Determine the [x, y] coordinate at the center of the cell enclosing the given text.  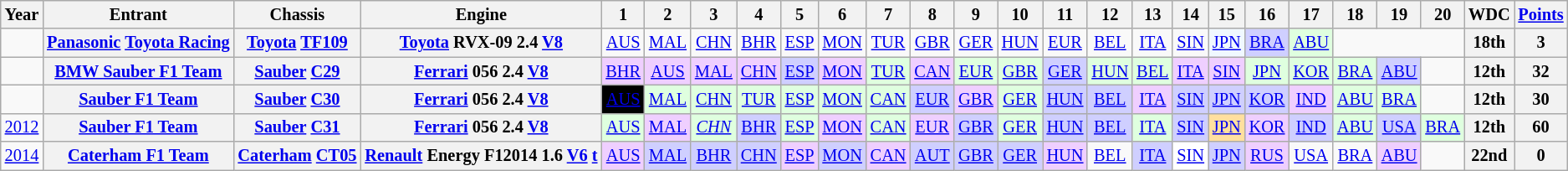
Renault Energy F12014 1.6 V6 t [481, 156]
20 [1443, 14]
BMW Sauber F1 Team [138, 71]
7 [888, 14]
17 [1311, 14]
6 [841, 14]
Sauber C30 [298, 99]
1 [623, 14]
18 [1355, 14]
30 [1541, 99]
2012 [22, 127]
RUS [1268, 156]
Points [1541, 14]
Year [22, 14]
Caterham F1 Team [138, 156]
Sauber C31 [298, 127]
2014 [22, 156]
11 [1065, 14]
22nd [1489, 156]
Sauber C29 [298, 71]
14 [1191, 14]
60 [1541, 127]
4 [759, 14]
12 [1110, 14]
Chassis [298, 14]
Engine [481, 14]
Toyota TF109 [298, 43]
19 [1400, 14]
15 [1227, 14]
9 [976, 14]
5 [799, 14]
2 [667, 14]
WDC [1489, 14]
13 [1152, 14]
Entrant [138, 14]
0 [1541, 156]
AUT [932, 156]
18th [1489, 43]
10 [1020, 14]
Toyota RVX-09 2.4 V8 [481, 43]
32 [1541, 71]
16 [1268, 14]
8 [932, 14]
Caterham CT05 [298, 156]
Panasonic Toyota Racing [138, 43]
